Find where the given text appears and provide that cell's center as (X, Y) coordinate. 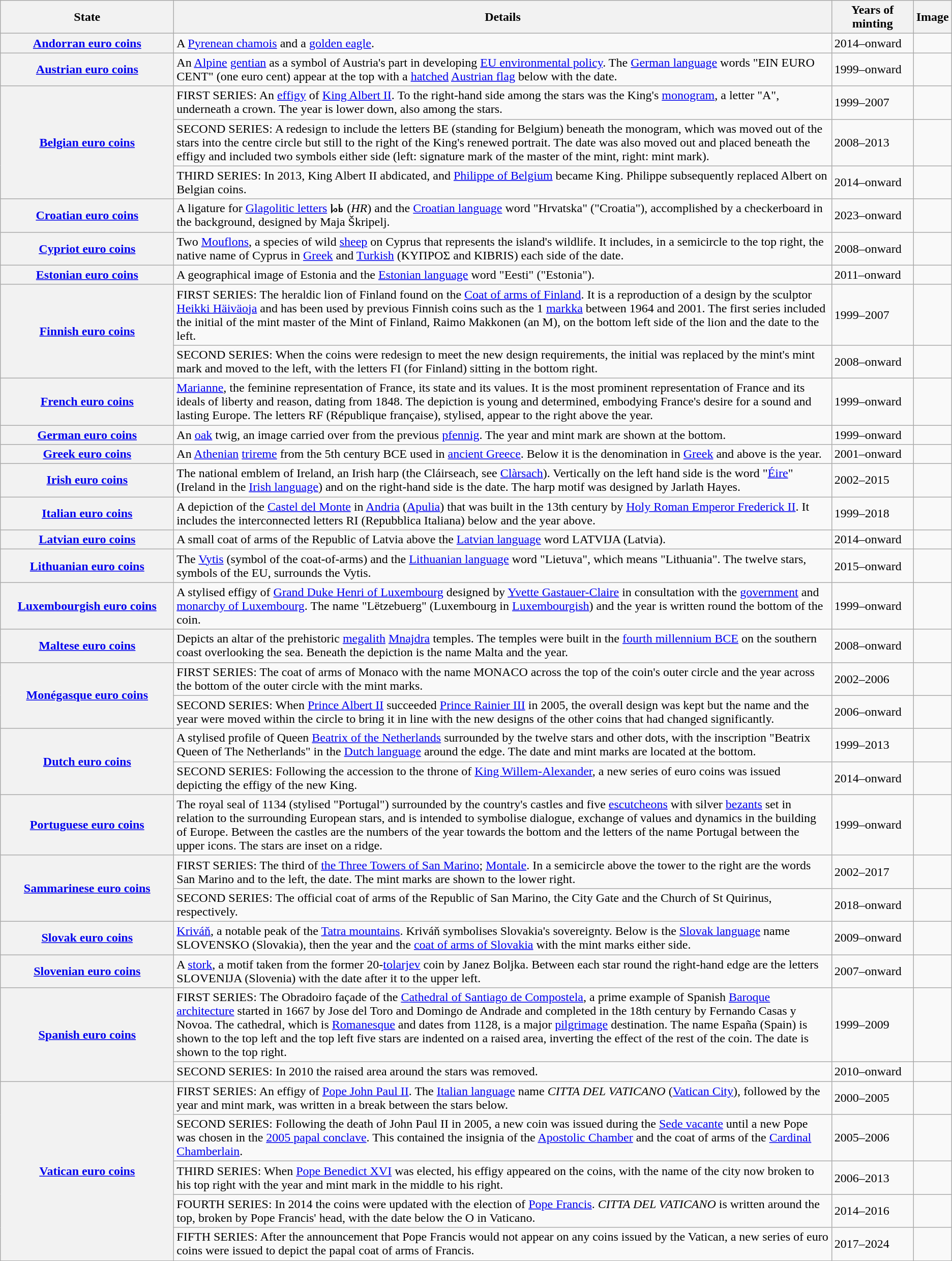
Maltese euro coins (87, 646)
1999–2009 (873, 1025)
Slovenian euro coins (87, 971)
2011–onward (873, 275)
2014–2016 (873, 1211)
1999–2018 (873, 514)
2000–2005 (873, 1098)
2009–onward (873, 938)
2008–2013 (873, 142)
1999–2013 (873, 745)
Vatican euro coins (87, 1171)
2018–onward (873, 904)
2010–onward (873, 1072)
French euro coins (87, 401)
German euro coins (87, 435)
Finnish euro coins (87, 331)
Slovak euro coins (87, 938)
2006–onward (873, 712)
Image (933, 17)
A Pyrenean chamois and a golden eagle. (502, 43)
Latvian euro coins (87, 540)
Spanish euro coins (87, 1035)
2006–2013 (873, 1178)
Portuguese euro coins (87, 825)
Lithuanian euro coins (87, 566)
Estonian euro coins (87, 275)
Andorran euro coins (87, 43)
SECOND SERIES: In 2010 the raised area around the stars was removed. (502, 1072)
2001–onward (873, 454)
A geographical image of Estonia and the Estonian language word "Eesti" ("Estonia"). (502, 275)
2007–onward (873, 971)
State (87, 17)
Belgian euro coins (87, 142)
Monégasque euro coins (87, 695)
An oak twig, an image carried over from the previous pfennig. The year and mint mark are shown at the bottom. (502, 435)
2002–2017 (873, 872)
Greek euro coins (87, 454)
Austrian euro coins (87, 69)
Croatian euro coins (87, 216)
2002–2015 (873, 480)
2015–onward (873, 566)
Details (502, 17)
SECOND SERIES: The official coat of arms of the Republic of San Marino, the City Gate and the Church of St Quirinus, respectively. (502, 904)
Sammarinese euro coins (87, 888)
Luxembourgish euro coins (87, 606)
Dutch euro coins (87, 761)
Cypriot euro coins (87, 248)
2005–2006 (873, 1138)
Italian euro coins (87, 514)
2017–2024 (873, 1244)
Years of minting (873, 17)
2023–onward (873, 216)
2002–2006 (873, 679)
Irish euro coins (87, 480)
An Athenian trireme from the 5th century BCE used in ancient Greece. Below it is the denomination in Greek and above is the year. (502, 454)
THIRD SERIES: In 2013, King Albert II abdicated, and Philippe of Belgium became King. Philippe subsequently replaced Albert on Belgian coins. (502, 182)
A small coat of arms of the Republic of Latvia above the Latvian language word LATVIJA (Latvia). (502, 540)
